Search for the cell housing the specified text and yield its [x, y] center coordinate. 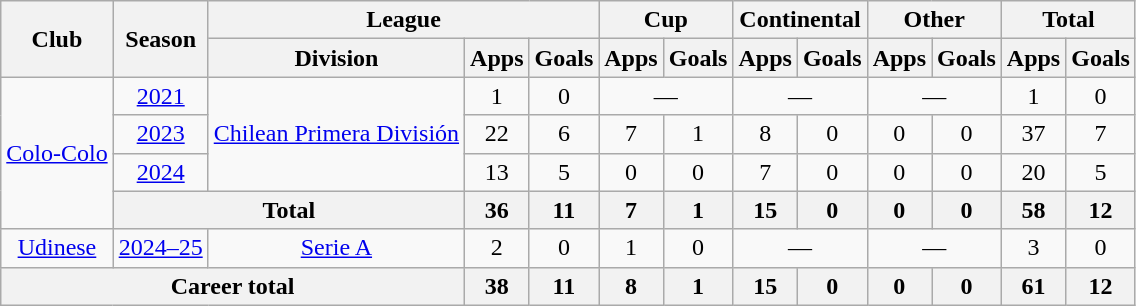
58 [1033, 210]
22 [497, 134]
2024 [160, 172]
Career total [233, 286]
36 [497, 210]
Colo-Colo [57, 153]
13 [497, 172]
Udinese [57, 248]
2021 [160, 96]
2024–25 [160, 248]
3 [1033, 248]
Other [934, 20]
2023 [160, 134]
37 [1033, 134]
6 [564, 134]
Serie A [336, 248]
Club [57, 39]
2 [497, 248]
38 [497, 286]
Season [160, 39]
Chilean Primera División [336, 134]
20 [1033, 172]
Cup [666, 20]
Continental [800, 20]
61 [1033, 286]
Division [336, 58]
League [404, 20]
